Search for the cell housing the specified text and yield its (X, Y) center coordinate. 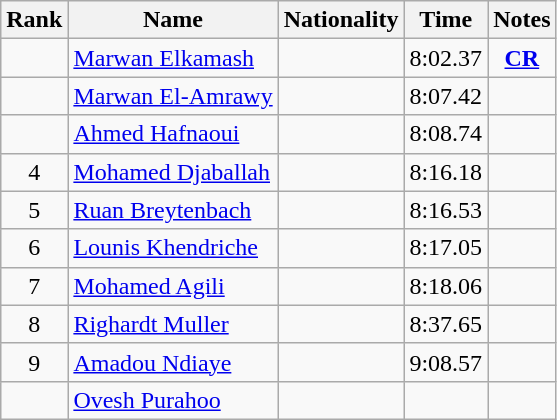
Name (173, 20)
Ruan Breytenbach (173, 210)
CR (522, 58)
Time (446, 20)
8:08.74 (446, 134)
8:02.37 (446, 58)
8:18.06 (446, 286)
Rank (34, 20)
Mohamed Djaballah (173, 172)
6 (34, 248)
5 (34, 210)
9 (34, 362)
Notes (522, 20)
7 (34, 286)
Ahmed Hafnaoui (173, 134)
Marwan El-Amrawy (173, 96)
Mohamed Agili (173, 286)
Nationality (341, 20)
Ovesh Purahoo (173, 400)
Lounis Khendriche (173, 248)
9:08.57 (446, 362)
Marwan Elkamash (173, 58)
8:37.65 (446, 324)
Amadou Ndiaye (173, 362)
8:17.05 (446, 248)
8:07.42 (446, 96)
8:16.18 (446, 172)
4 (34, 172)
8:16.53 (446, 210)
8 (34, 324)
Righardt Muller (173, 324)
